Identify which cell holds the provided text, then report its (x, y) central coordinate. 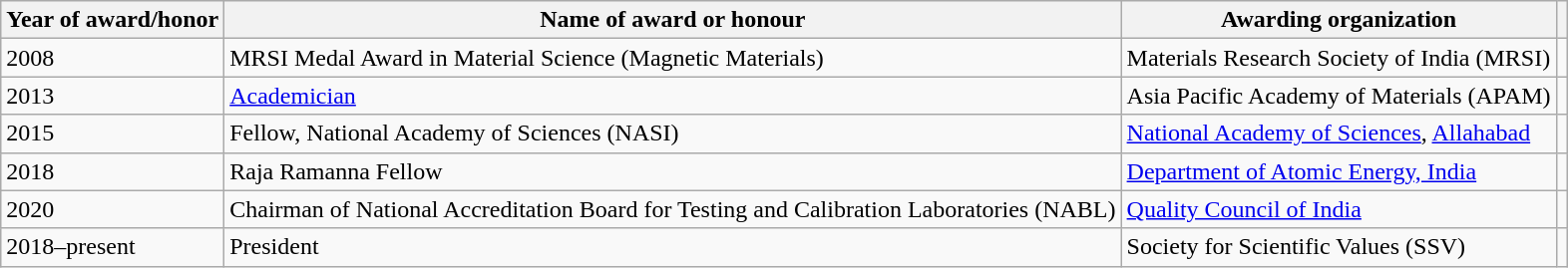
National Academy of Sciences, Allahabad (1339, 134)
2013 (113, 96)
President (672, 247)
Year of award/honor (113, 20)
Materials Research Society of India (MRSI) (1339, 58)
Quality Council of India (1339, 209)
Society for Scientific Values (SSV) (1339, 247)
Department of Atomic Energy, India (1339, 171)
Awarding organization (1339, 20)
Name of award or honour (672, 20)
Asia Pacific Academy of Materials (APAM) (1339, 96)
2020 (113, 209)
2018–present (113, 247)
2008 (113, 58)
MRSI Medal Award in Material Science (Magnetic Materials) (672, 58)
Academician (672, 96)
2015 (113, 134)
Fellow, National Academy of Sciences (NASI) (672, 134)
2018 (113, 171)
Chairman of National Accreditation Board for Testing and Calibration Laboratories (NABL) (672, 209)
Raja Ramanna Fellow (672, 171)
